Scan for the cell matching the given text and deliver its [x, y] coordinate at center. 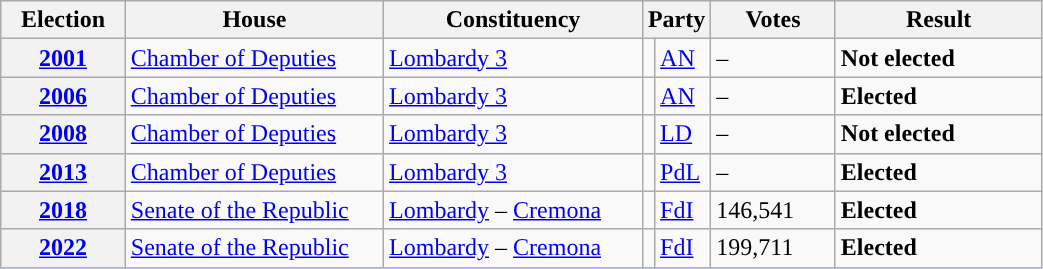
Party [676, 20]
Election [64, 20]
Votes [773, 20]
2018 [64, 210]
LD [683, 134]
2022 [64, 248]
146,541 [773, 210]
2001 [64, 58]
House [254, 20]
2008 [64, 134]
PdL [683, 172]
2013 [64, 172]
Constituency [514, 20]
199,711 [773, 248]
Result [938, 20]
2006 [64, 96]
